Search for the cell housing the specified text and yield its [x, y] center coordinate. 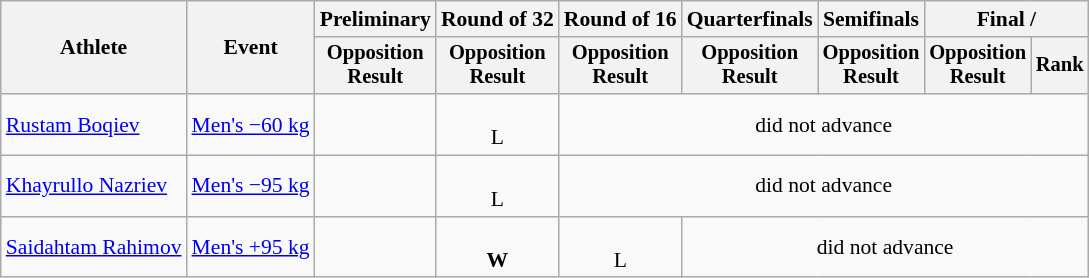
Men's +95 kg [251, 248]
Quarterfinals [750, 19]
Semifinals [872, 19]
Preliminary [376, 19]
Khayrullo Nazriev [94, 186]
Athlete [94, 48]
Saidahtam Rahimov [94, 248]
Rank [1060, 66]
W [498, 248]
Event [251, 48]
Final / [1006, 19]
Rustam Boqiev [94, 124]
Men's −60 kg [251, 124]
Round of 32 [498, 19]
Men's −95 kg [251, 186]
Round of 16 [620, 19]
